Extract the [x, y] coordinate from the center of the cell holding the provided text.  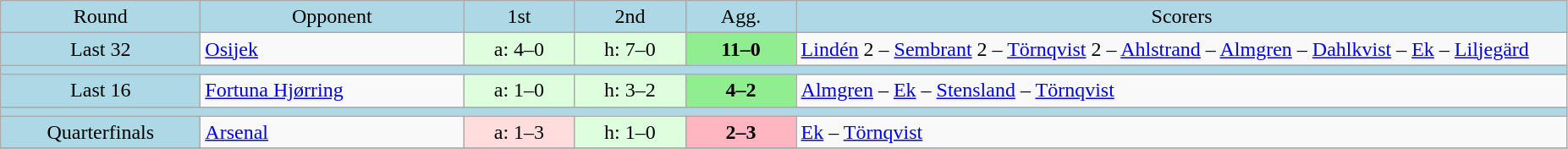
4–2 [741, 91]
h: 7–0 [630, 49]
Agg. [741, 17]
Osijek [332, 49]
2nd [630, 17]
Quarterfinals [101, 132]
Arsenal [332, 132]
h: 1–0 [630, 132]
Scorers [1181, 17]
Opponent [332, 17]
11–0 [741, 49]
Almgren – Ek – Stensland – Törnqvist [1181, 91]
Last 16 [101, 91]
h: 3–2 [630, 91]
a: 4–0 [520, 49]
Round [101, 17]
a: 1–3 [520, 132]
1st [520, 17]
Fortuna Hjørring [332, 91]
Last 32 [101, 49]
Lindén 2 – Sembrant 2 – Törnqvist 2 – Ahlstrand – Almgren – Dahlkvist – Ek – Liljegärd [1181, 49]
a: 1–0 [520, 91]
2–3 [741, 132]
Ek – Törnqvist [1181, 132]
